Locate the cell with the specified text and output its (x, y) center coordinate. 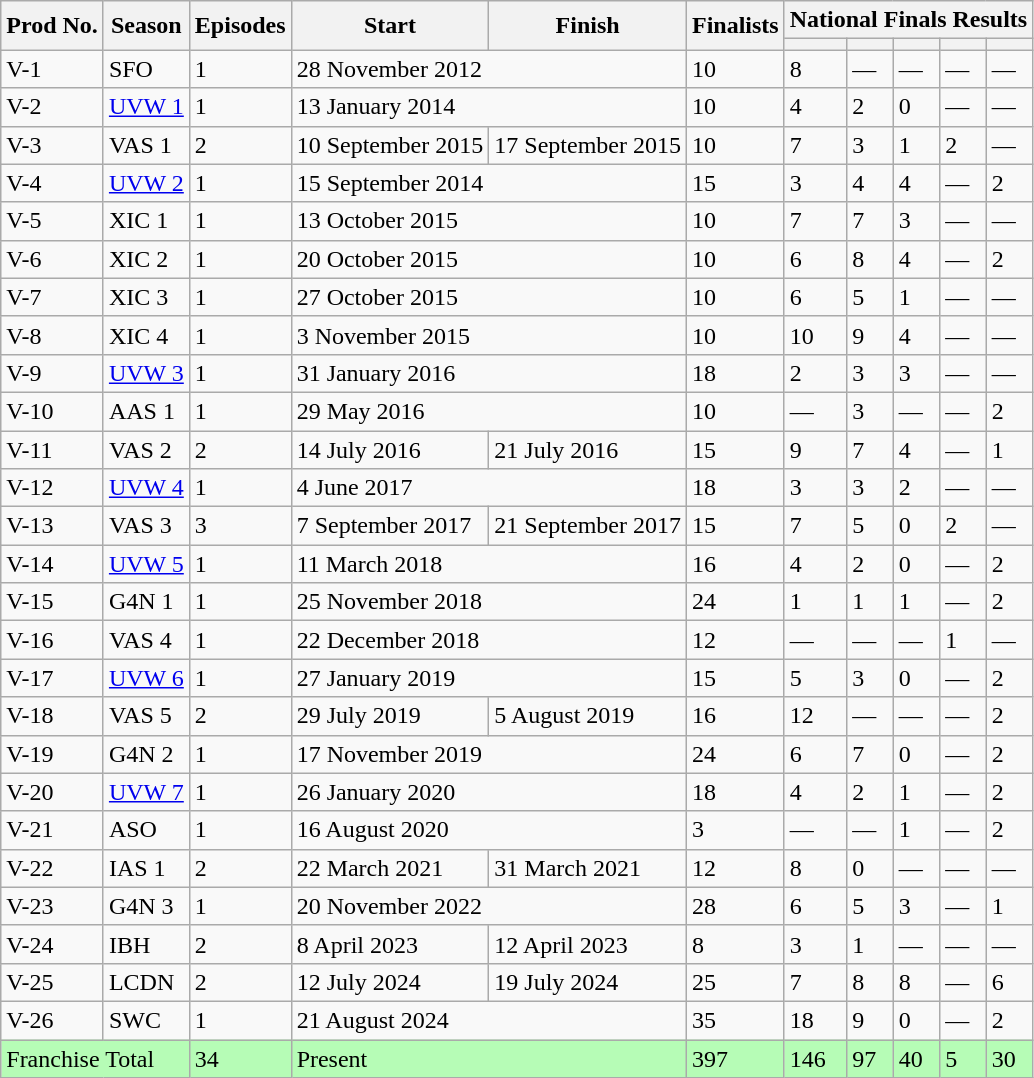
17 September 2015 (588, 145)
Prod No. (52, 26)
Present (488, 1059)
5 August 2019 (588, 716)
UVW 2 (146, 183)
27 October 2015 (488, 297)
V-4 (52, 183)
V-9 (52, 373)
21 August 2024 (488, 1020)
12 July 2024 (390, 982)
29 July 2019 (390, 716)
UVW 3 (146, 373)
VAS 3 (146, 526)
29 May 2016 (488, 411)
Season (146, 26)
XIC 3 (146, 297)
V-12 (52, 488)
13 October 2015 (488, 221)
V-23 (52, 906)
10 September 2015 (390, 145)
4 June 2017 (488, 488)
V-11 (52, 449)
UVW 4 (146, 488)
LCDN (146, 982)
25 November 2018 (488, 602)
V-3 (52, 145)
27 January 2019 (488, 678)
34 (240, 1059)
UVW 7 (146, 792)
22 March 2021 (390, 868)
97 (870, 1059)
IAS 1 (146, 868)
15 September 2014 (488, 183)
Franchise Total (96, 1059)
3 November 2015 (488, 335)
20 November 2022 (488, 906)
V-14 (52, 564)
146 (815, 1059)
V-7 (52, 297)
V-25 (52, 982)
G4N 2 (146, 754)
13 January 2014 (488, 107)
8 April 2023 (390, 944)
21 July 2016 (588, 449)
V-17 (52, 678)
30 (1010, 1059)
V-2 (52, 107)
14 July 2016 (390, 449)
V-13 (52, 526)
19 July 2024 (588, 982)
31 March 2021 (588, 868)
28 (735, 906)
V-26 (52, 1020)
V-1 (52, 69)
17 November 2019 (488, 754)
V-6 (52, 259)
397 (735, 1059)
V-20 (52, 792)
V-22 (52, 868)
VAS 4 (146, 640)
G4N 1 (146, 602)
31 January 2016 (488, 373)
V-10 (52, 411)
V-24 (52, 944)
22 December 2018 (488, 640)
25 (735, 982)
VAS 2 (146, 449)
20 October 2015 (488, 259)
UVW 5 (146, 564)
V-18 (52, 716)
V-8 (52, 335)
VAS 1 (146, 145)
National Finals Results (908, 20)
V-21 (52, 830)
XIC 2 (146, 259)
Start (390, 26)
V-15 (52, 602)
IBH (146, 944)
V-16 (52, 640)
Finalists (735, 26)
V-5 (52, 221)
XIC 1 (146, 221)
26 January 2020 (488, 792)
Episodes (240, 26)
35 (735, 1020)
V-19 (52, 754)
SFO (146, 69)
ASO (146, 830)
AAS 1 (146, 411)
Finish (588, 26)
11 March 2018 (488, 564)
SWC (146, 1020)
UVW 6 (146, 678)
40 (916, 1059)
7 September 2017 (390, 526)
16 August 2020 (488, 830)
12 April 2023 (588, 944)
G4N 3 (146, 906)
VAS 5 (146, 716)
UVW 1 (146, 107)
21 September 2017 (588, 526)
28 November 2012 (488, 69)
XIC 4 (146, 335)
